Provide the [X, Y] coordinate of the cell's center where the given text is located.  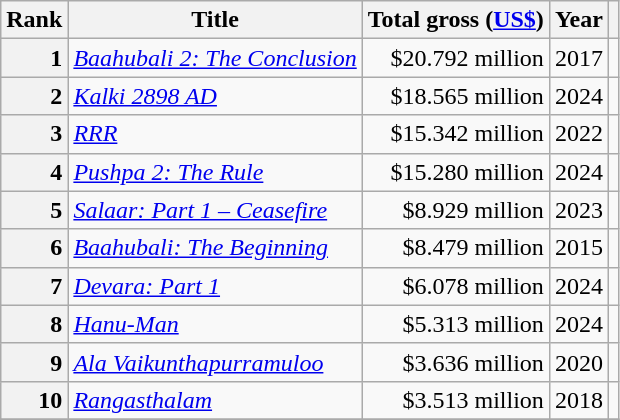
$8.479 million [456, 248]
$15.342 million [456, 134]
$8.929 million [456, 210]
RRR [215, 134]
$20.792 million [456, 58]
Baahubali: The Beginning [215, 248]
7 [34, 286]
5 [34, 210]
4 [34, 172]
2023 [578, 210]
$6.078 million [456, 286]
8 [34, 324]
$5.313 million [456, 324]
Total gross (US$) [456, 20]
Hanu-Man [215, 324]
2020 [578, 362]
$3.636 million [456, 362]
9 [34, 362]
Kalki 2898 AD [215, 96]
Rangasthalam [215, 400]
2015 [578, 248]
$15.280 million [456, 172]
2022 [578, 134]
2 [34, 96]
3 [34, 134]
Salaar: Part 1 – Ceasefire [215, 210]
10 [34, 400]
2018 [578, 400]
$18.565 million [456, 96]
Devara: Part 1 [215, 286]
Year [578, 20]
6 [34, 248]
Title [215, 20]
2017 [578, 58]
Pushpa 2: The Rule [215, 172]
1 [34, 58]
$3.513 million [456, 400]
Baahubali 2: The Conclusion [215, 58]
Ala Vaikunthapurramuloo [215, 362]
Rank [34, 20]
